Provide the (X, Y) coordinate of the cell's center where the given text is located.  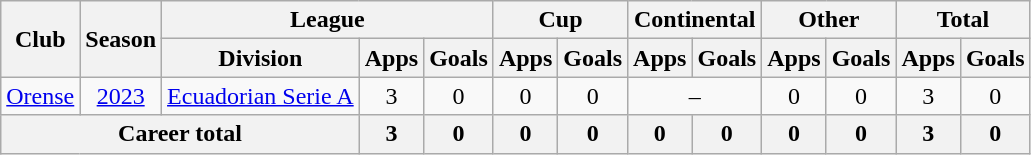
Orense (40, 96)
Club (40, 39)
Season (121, 39)
Total (963, 20)
League (328, 20)
Ecuadorian Serie A (261, 96)
Career total (180, 134)
Continental (695, 20)
Cup (560, 20)
Other (829, 20)
– (695, 96)
2023 (121, 96)
Division (261, 58)
